Search for the cell housing the specified text and yield its (X, Y) center coordinate. 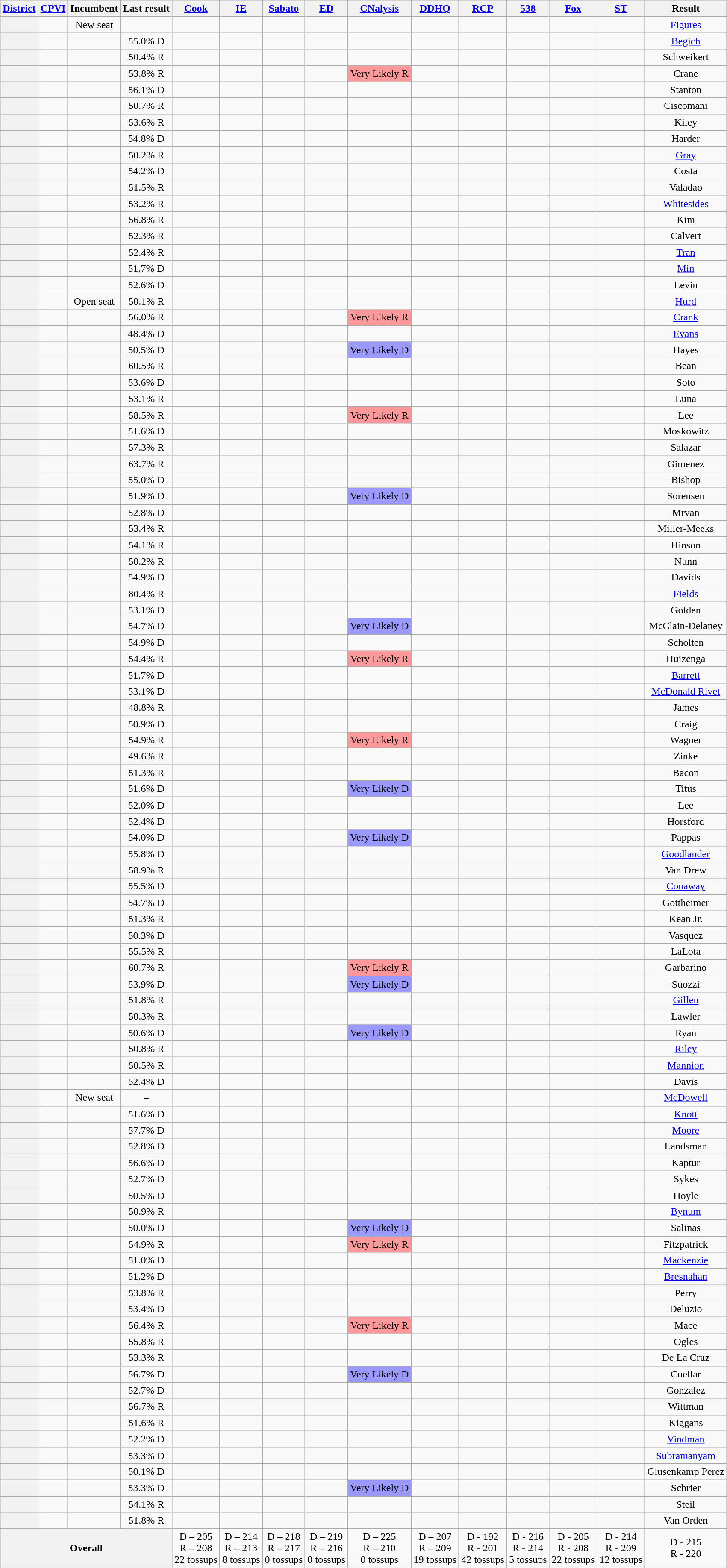
50.1% D (146, 1471)
Cook (196, 9)
53.6% R (146, 122)
57.3% R (146, 447)
55.5% R (146, 951)
Hinson (686, 545)
ED (327, 9)
49.6% R (146, 756)
56.7% R (146, 1407)
Ciscomani (686, 106)
Glusenkamp Perez (686, 1471)
Sabato (284, 9)
Schrier (686, 1488)
Mace (686, 1325)
538 (528, 9)
60.7% R (146, 967)
Luna (686, 399)
Min (686, 269)
ST (621, 9)
Sykes (686, 1179)
53.3% R (146, 1358)
D - 216R - 2145 tossups (528, 1548)
Landsman (686, 1146)
Incumbent (94, 9)
48.8% R (146, 707)
CNalysis (380, 9)
55.8% R (146, 1342)
Salazar (686, 447)
District (19, 9)
Conaway (686, 886)
80.4% R (146, 594)
63.7% R (146, 463)
50.6% D (146, 1033)
Fitzpatrick (686, 1244)
Open seat (94, 301)
52.3% R (146, 236)
54.8% D (146, 138)
Scholten (686, 642)
Knott (686, 1114)
Fox (573, 9)
53.1% R (146, 399)
Harder (686, 138)
D - 205R - 20822 tossups (573, 1548)
Hurd (686, 301)
Kean Jr. (686, 919)
Steil (686, 1504)
56.0% R (146, 317)
54.2% D (146, 171)
D – 207R – 20919 tossups (435, 1548)
50.8% R (146, 1049)
Whitesides (686, 204)
Wagner (686, 740)
Wittman (686, 1407)
Moskowitz (686, 431)
LaLota (686, 951)
Mannion (686, 1065)
Miller-Meeks (686, 529)
52.2% D (146, 1439)
51.0% D (146, 1260)
Van Orden (686, 1521)
Riley (686, 1049)
Crank (686, 317)
Overall (86, 1548)
50.7% R (146, 106)
50.1% R (146, 301)
Titus (686, 789)
D – 218R – 2170 tossups (284, 1548)
Sorensen (686, 496)
McClain-Delaney (686, 626)
53.9% D (146, 984)
Hoyle (686, 1195)
53.2% R (146, 204)
56.6% D (146, 1163)
Bynum (686, 1211)
51.9% D (146, 496)
50.3% R (146, 1017)
52.4% R (146, 252)
Gottheimer (686, 903)
56.7% D (146, 1374)
Gonzalez (686, 1390)
Zinke (686, 756)
IE (241, 9)
Craig (686, 724)
Tran (686, 252)
57.7% D (146, 1130)
Cuellar (686, 1374)
56.4% R (146, 1325)
D - 214R - 20912 tossups (621, 1548)
Begich (686, 41)
Gillen (686, 1000)
Garbarino (686, 967)
Schweikert (686, 57)
Last result (146, 9)
50.9% R (146, 1211)
55.8% D (146, 854)
Calvert (686, 236)
D – 205R – 20822 tossups (196, 1548)
Gimenez (686, 463)
54.4% R (146, 659)
D - 192R - 20142 tossups (483, 1548)
Barrett (686, 675)
Stanton (686, 90)
Deluzio (686, 1309)
Mackenzie (686, 1260)
52.6% D (146, 285)
Mrvan (686, 513)
D - 215R - 220 (686, 1548)
58.5% R (146, 415)
56.8% R (146, 220)
Bishop (686, 480)
51.2% D (146, 1277)
60.5% R (146, 366)
58.9% R (146, 870)
McDowell (686, 1098)
De La Cruz (686, 1358)
Bean (686, 366)
McDonald Rivet (686, 691)
52.0% D (146, 805)
Figures (686, 25)
Fields (686, 594)
51.6% R (146, 1423)
Crane (686, 73)
Nunn (686, 561)
Vindman (686, 1439)
Suozzi (686, 984)
Gray (686, 155)
Pappas (686, 838)
Valadao (686, 187)
51.5% R (146, 187)
Ogles (686, 1342)
Evans (686, 334)
50.9% D (146, 724)
Bacon (686, 773)
54.0% D (146, 838)
Van Drew (686, 870)
Perry (686, 1293)
D – 214R – 2138 tossups (241, 1548)
Result (686, 9)
50.5% R (146, 1065)
D – 225R – 2100 tossups (380, 1548)
DDHQ (435, 9)
Subramanyam (686, 1455)
Kim (686, 220)
Kiggans (686, 1423)
Salinas (686, 1228)
53.4% D (146, 1309)
56.1% D (146, 90)
Huizenga (686, 659)
Golden (686, 610)
53.4% R (146, 529)
CPVI (53, 9)
Bresnahan (686, 1277)
D – 219R – 2160 tossups (327, 1548)
50.0% D (146, 1228)
50.3% D (146, 935)
Hayes (686, 350)
Ryan (686, 1033)
James (686, 707)
Kaptur (686, 1163)
Goodlander (686, 854)
50.4% R (146, 57)
Kiley (686, 122)
Vasquez (686, 935)
Moore (686, 1130)
Horsford (686, 821)
55.5% D (146, 886)
48.4% D (146, 334)
Levin (686, 285)
RCP (483, 9)
Costa (686, 171)
Soto (686, 382)
Davids (686, 577)
Lawler (686, 1017)
Davis (686, 1081)
53.6% D (146, 382)
